Capture the cell that displays the provided text and extract its (X, Y) central coordinate. 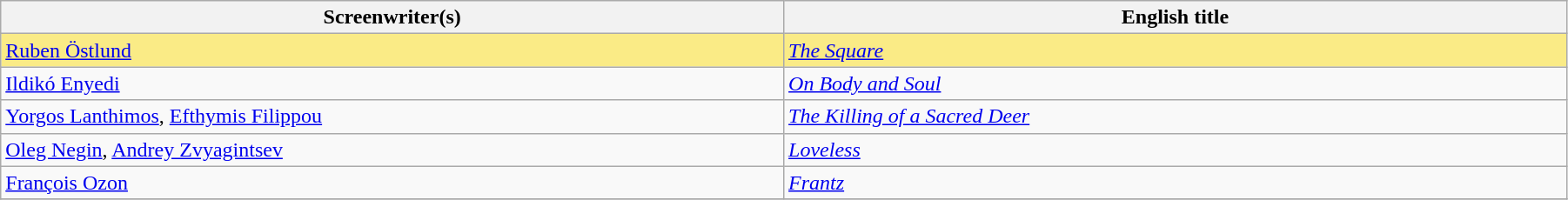
François Ozon (392, 183)
The Square (1176, 50)
Oleg Negin, Andrey Zvyagintsev (392, 150)
On Body and Soul (1176, 83)
The Killing of a Sacred Deer (1176, 117)
English title (1176, 17)
Yorgos Lanthimos, Efthymis Filippou (392, 117)
Loveless (1176, 150)
Screenwriter(s) (392, 17)
Frantz (1176, 183)
Ruben Östlund (392, 50)
Ildikó Enyedi (392, 83)
